Pinpoint the cell where the given text exists, returning its (X, Y) midpoint coordinate. 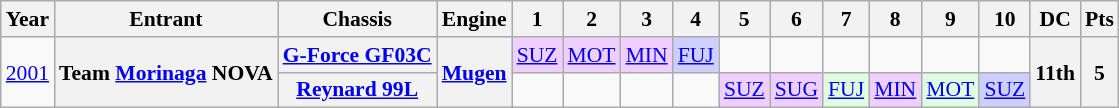
Mugen (474, 72)
3 (647, 19)
Pts (1100, 19)
Entrant (166, 19)
Year (28, 19)
4 (696, 19)
11th (1055, 72)
Engine (474, 19)
SUG (796, 90)
8 (895, 19)
6 (796, 19)
1 (538, 19)
9 (950, 19)
Chassis (358, 19)
2 (591, 19)
2001 (28, 72)
7 (846, 19)
G-Force GF03C (358, 55)
Team Morinaga NOVA (166, 72)
10 (1004, 19)
DC (1055, 19)
Reynard 99L (358, 90)
